Pinpoint the cell where the given text exists, returning its (X, Y) midpoint coordinate. 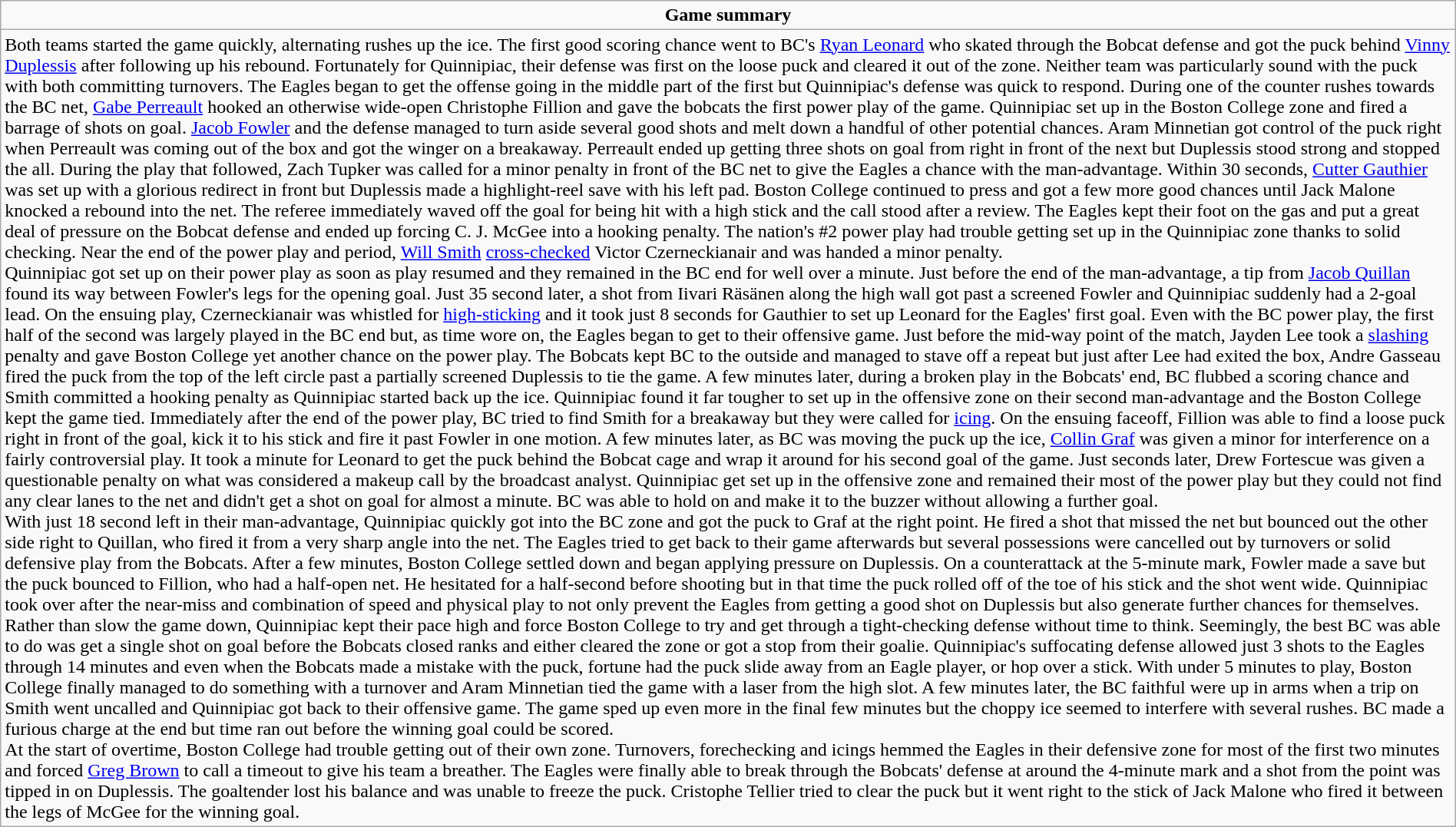
Game summary (728, 15)
